Find where the given text appears and provide that cell's center as [X, Y] coordinate. 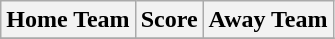
Score [169, 20]
Home Team [68, 20]
Away Team [268, 20]
